From the cell containing the given text, extract its center point as (X, Y) coordinate. 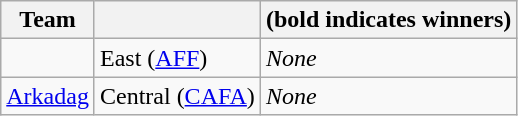
Team (48, 20)
Central (CAFA) (177, 96)
Arkadag (48, 96)
East (AFF) (177, 58)
(bold indicates winners) (388, 20)
